For the text-containing cell, return its midpoint in [x, y] coordinate format. 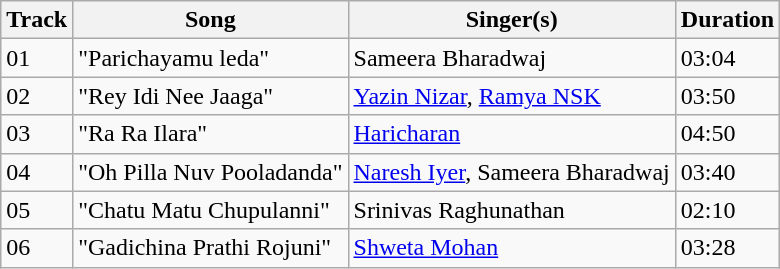
Shweta Mohan [512, 248]
03:04 [727, 58]
04 [37, 172]
Singer(s) [512, 20]
03:50 [727, 96]
Yazin Nizar, Ramya NSK [512, 96]
"Rey Idi Nee Jaaga" [210, 96]
"Oh Pilla Nuv Pooladanda" [210, 172]
01 [37, 58]
Song [210, 20]
Srinivas Raghunathan [512, 210]
Sameera Bharadwaj [512, 58]
05 [37, 210]
Track [37, 20]
03 [37, 134]
06 [37, 248]
Naresh Iyer, Sameera Bharadwaj [512, 172]
02:10 [727, 210]
"Ra Ra Ilara" [210, 134]
"Chatu Matu Chupulanni" [210, 210]
04:50 [727, 134]
"Parichayamu leda" [210, 58]
03:40 [727, 172]
Haricharan [512, 134]
03:28 [727, 248]
"Gadichina Prathi Rojuni" [210, 248]
02 [37, 96]
Duration [727, 20]
